Scan for the cell matching the given text and deliver its [x, y] coordinate at center. 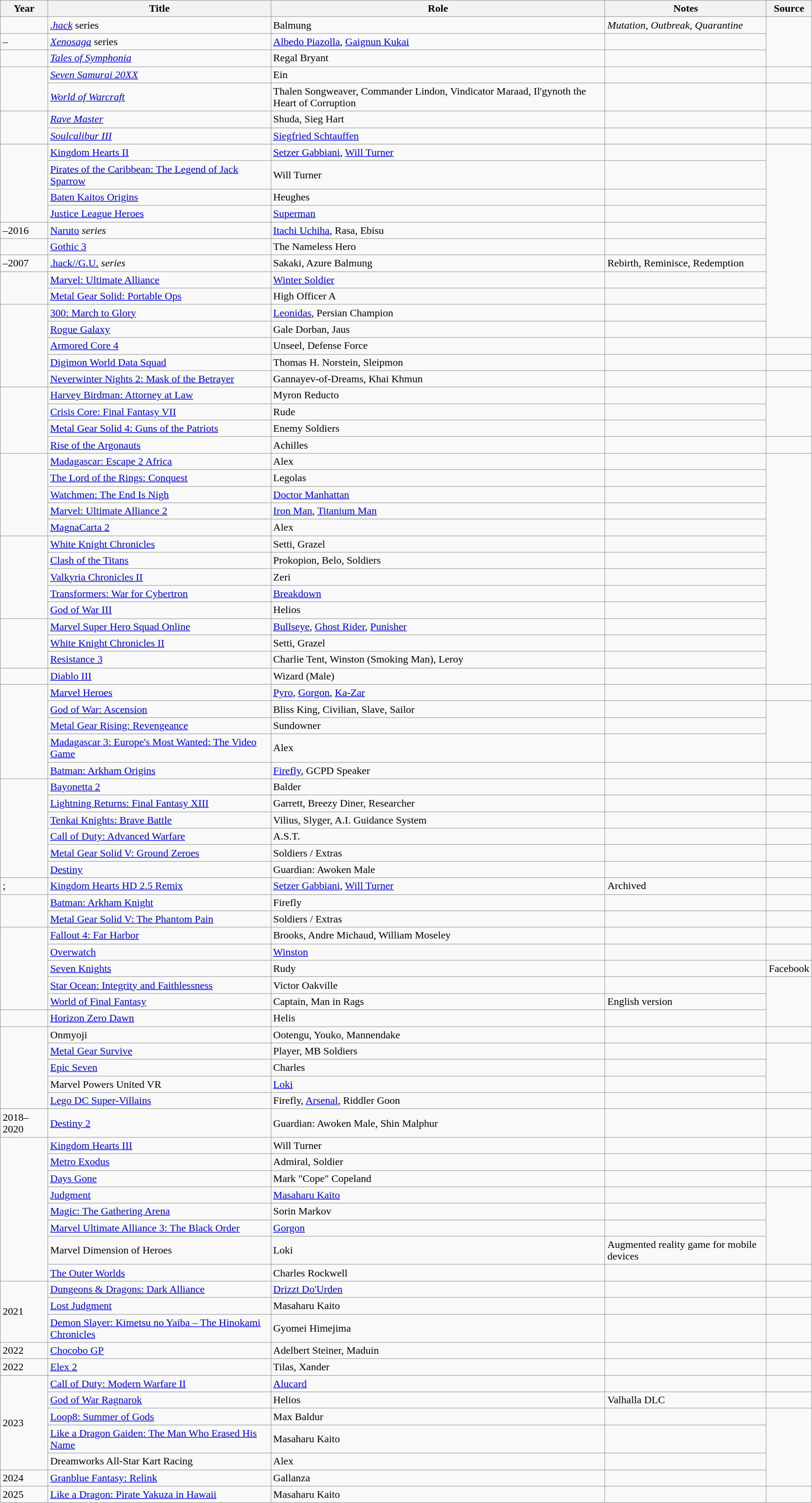
Achilles [438, 445]
Fallout 4: Far Harbor [159, 935]
Vilius, Slyger, A.I. Guidance System [438, 820]
Winston [438, 952]
Firefly [438, 902]
–2016 [24, 230]
Days Gone [159, 1178]
Guardian: Awoken Male [438, 870]
Watchmen: The End Is Nigh [159, 494]
Alucard [438, 1384]
Notes [686, 9]
Balder [438, 787]
Wizard (Male) [438, 676]
Rebirth, Reminisce, Redemption [686, 263]
Rave Master [159, 119]
Mutation, Outbreak, Quarantine [686, 25]
Myron Reducto [438, 395]
Thomas H. Norstein, Sleipmon [438, 362]
Soulcalibur III [159, 136]
Lost Judgment [159, 1306]
A.S.T. [438, 837]
Superman [438, 213]
Ootengu, Youko, Mannendake [438, 1035]
Tales of Symphonia [159, 58]
Horizon Zero Dawn [159, 1018]
Elex 2 [159, 1367]
; [24, 886]
High Officer A [438, 296]
Sakaki, Azure Balmung [438, 263]
Judgment [159, 1195]
–2007 [24, 263]
Seven Knights [159, 968]
Gallanza [438, 1478]
Star Ocean: Integrity and Faithlessness [159, 985]
Heughes [438, 197]
2024 [24, 1478]
– [24, 42]
Zeri [438, 577]
Justice League Heroes [159, 213]
Source [789, 9]
Dreamworks All-Star Kart Racing [159, 1461]
Metro Exodus [159, 1162]
Call of Duty: Modern Warfare II [159, 1384]
Enemy Soldiers [438, 428]
Shuda, Sieg Hart [438, 119]
White Knight Chronicles II [159, 643]
Overwatch [159, 952]
Kingdom Hearts III [159, 1145]
Call of Duty: Advanced Warfare [159, 837]
Unseel, Defense Force [438, 346]
Demon Slayer: Kimetsu no Yaiba – The Hinokami Chronicles [159, 1328]
God of War Ragnarok [159, 1400]
Gale Dorban, Jaus [438, 329]
Player, MB Soldiers [438, 1051]
World of Warcraft [159, 97]
God of War III [159, 610]
The Nameless Hero [438, 247]
Brooks, Andre Michaud, William Moseley [438, 935]
Like a Dragon Gaiden: The Man Who Erased His Name [159, 1439]
Armored Core 4 [159, 346]
Magic: The Gathering Arena [159, 1211]
Like a Dragon: Pirate Yakuza in Hawaii [159, 1494]
Facebook [789, 968]
Loop8: Summer of Gods [159, 1417]
Tilas, Xander [438, 1367]
Metal Gear Solid: Portable Ops [159, 296]
Charles Rockwell [438, 1273]
Rogue Galaxy [159, 329]
Metal Gear Solid V: The Phantom Pain [159, 919]
Metal Gear Rising: Revengeance [159, 725]
Epic Seven [159, 1068]
Lightning Returns: Final Fantasy XIII [159, 804]
Transformers: War for Cybertron [159, 594]
Captain, Man in Rags [438, 1001]
Legolas [438, 478]
2018–2020 [24, 1123]
Ein [438, 75]
Kingdom Hearts II [159, 152]
Chocobo GP [159, 1351]
Itachi Uchiha, Rasa, Ebisu [438, 230]
Destiny [159, 870]
Mark "Cope" Copeland [438, 1178]
Victor Oakville [438, 985]
The Lord of the Rings: Conquest [159, 478]
Pirates of the Caribbean: The Legend of Jack Sparrow [159, 174]
2025 [24, 1494]
Winter Soldier [438, 280]
Max Baldur [438, 1417]
Admiral, Soldier [438, 1162]
Marvel Powers United VR [159, 1084]
Rude [438, 412]
Neverwinter Nights 2: Mask of the Betrayer [159, 379]
Helis [438, 1018]
Destiny 2 [159, 1123]
Drizzt Do'Urden [438, 1289]
Diablo III [159, 676]
Metal Gear Solid V: Ground Zeroes [159, 853]
2021 [24, 1311]
300: March to Glory [159, 313]
Granblue Fantasy: Relink [159, 1478]
Balmung [438, 25]
Metal Gear Survive [159, 1051]
Marvel: Ultimate Alliance [159, 280]
Charles [438, 1068]
Bullseye, Ghost Rider, Punisher [438, 627]
Marvel Dimension of Heroes [159, 1250]
Gannayev-of-Dreams, Khai Khmun [438, 379]
Bliss King, Civilian, Slave, Sailor [438, 709]
Firefly, Arsenal, Riddler Goon [438, 1101]
Marvel Super Hero Squad Online [159, 627]
Sorin Markov [438, 1211]
Albedo Piazolla, Gaignun Kukai [438, 42]
Garrett, Breezy Diner, Researcher [438, 804]
Seven Samurai 20XX [159, 75]
Year [24, 9]
2023 [24, 1422]
Madagascar 3: Europe's Most Wanted: The Video Game [159, 748]
Tenkai Knights: Brave Battle [159, 820]
Breakdown [438, 594]
Resistance 3 [159, 660]
Role [438, 9]
Doctor Manhattan [438, 494]
Iron Man, Titanium Man [438, 511]
Siegfried Schtauffen [438, 136]
Prokopion, Belo, Soldiers [438, 561]
Batman: Arkham Knight [159, 902]
Xenosaga series [159, 42]
Marvel Ultimate Alliance 3: The Black Order [159, 1228]
Gyomei Himejima [438, 1328]
Firefly, GCPD Speaker [438, 770]
Thalen Songweaver, Commander Lindon, Vindicator Maraad, Il'gynoth the Heart of Corruption [438, 97]
Bayonetta 2 [159, 787]
Digimon World Data Squad [159, 362]
Naruto series [159, 230]
Metal Gear Solid 4: Guns of the Patriots [159, 428]
Guardian: Awoken Male, Shin Malphur [438, 1123]
Kingdom Hearts HD 2.5 Remix [159, 886]
Clash of the Titans [159, 561]
Gothic 3 [159, 247]
White Knight Chronicles [159, 544]
.hack//G.U. series [159, 263]
Valhalla DLC [686, 1400]
Pyro, Gorgon, Ka-Zar [438, 692]
.hack series [159, 25]
Onmyoji [159, 1035]
Lego DC Super-Villains [159, 1101]
Baten Kaitos Origins [159, 197]
English version [686, 1001]
Marvel: Ultimate Alliance 2 [159, 511]
Adelbert Steiner, Maduin [438, 1351]
Batman: Arkham Origins [159, 770]
MagnaCarta 2 [159, 528]
Gorgon [438, 1228]
Regal Bryant [438, 58]
Dungeons & Dragons: Dark Alliance [159, 1289]
Crisis Core: Final Fantasy VII [159, 412]
God of War: Ascension [159, 709]
Marvel Heroes [159, 692]
Rudy [438, 968]
Sundowner [438, 725]
Rise of the Argonauts [159, 445]
Valkyria Chronicles II [159, 577]
The Outer Worlds [159, 1273]
Leonidas, Persian Champion [438, 313]
World of Final Fantasy [159, 1001]
Harvey Birdman: Attorney at Law [159, 395]
Augmented reality game for mobile devices [686, 1250]
Charlie Tent, Winston (Smoking Man), Leroy [438, 660]
Title [159, 9]
Madagascar: Escape 2 Africa [159, 461]
Archived [686, 886]
